Identify which cell holds the provided text, then report its (x, y) central coordinate. 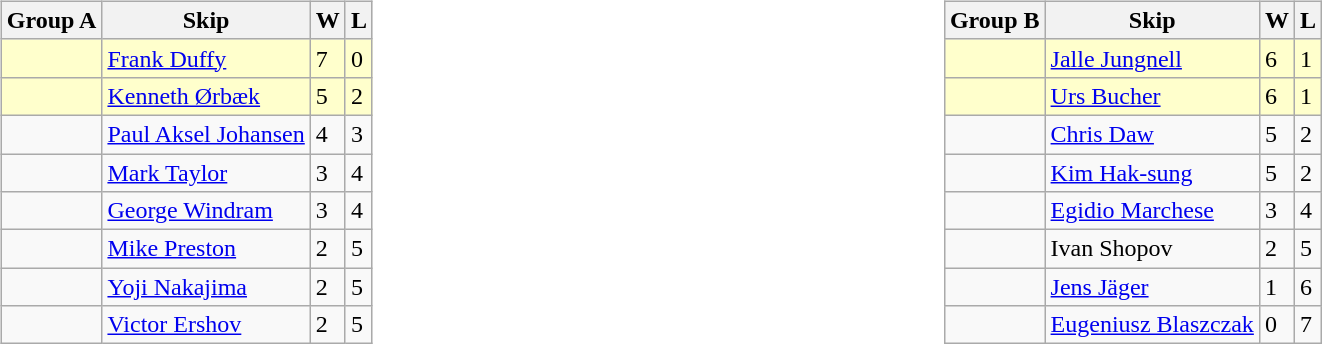
Victor Ershov (206, 325)
Jalle Jungnell (1152, 58)
Yoji Nakajima (206, 287)
Chris Daw (1152, 134)
Group A (52, 20)
Paul Aksel Johansen (206, 134)
Eugeniusz Blaszczak (1152, 325)
George Windram (206, 211)
Jens Jäger (1152, 287)
Ivan Shopov (1152, 249)
Kenneth Ørbæk (206, 96)
Frank Duffy (206, 58)
Group B (994, 20)
Kim Hak-sung (1152, 173)
Egidio Marchese (1152, 211)
Mike Preston (206, 249)
Mark Taylor (206, 173)
Urs Bucher (1152, 96)
